Pinpoint the cell where the given text exists, returning its (x, y) midpoint coordinate. 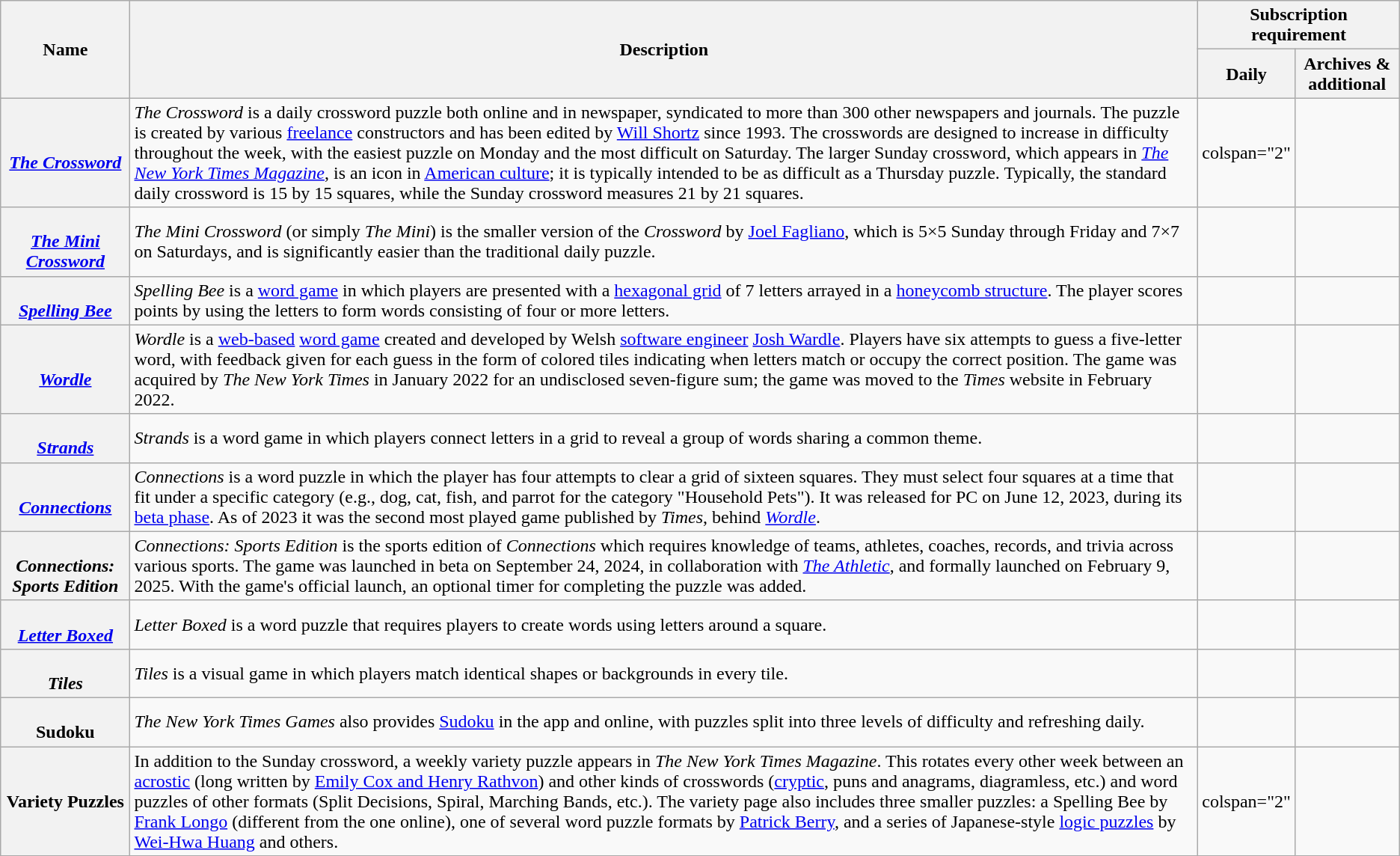
Connections: Sports Edition (66, 566)
Connections (66, 497)
Strands is a word game in which players connect letters in a grid to reveal a group of words sharing a common theme. (664, 438)
Sudoku (66, 721)
Wordle (66, 370)
Letter Boxed is a word puzzle that requires players to create words using letters around a square. (664, 624)
Letter Boxed (66, 624)
Variety Puzzles (66, 801)
Archives & additional (1347, 73)
The Mini Crossword (66, 242)
Tiles (66, 673)
Daily (1247, 73)
Description (664, 49)
Strands (66, 438)
The New York Times Games also provides Sudoku in the app and online, with puzzles split into three levels of difficulty and refreshing daily. (664, 721)
Name (66, 49)
Subscription requirement (1298, 25)
Tiles is a visual game in which players match identical shapes or backgrounds in every tile. (664, 673)
Spelling Bee (66, 301)
The Crossword (66, 153)
